Capture the cell that displays the provided text and extract its [X, Y] central coordinate. 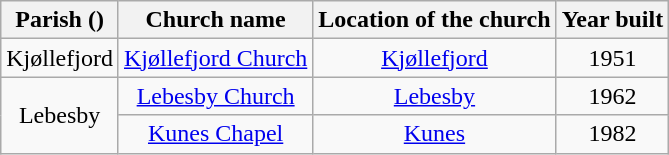
Kjøllefjord Church [215, 58]
1962 [612, 96]
Lebesby Church [215, 96]
Kunes Chapel [215, 134]
Location of the church [434, 20]
Kunes [434, 134]
1982 [612, 134]
Year built [612, 20]
Parish () [60, 20]
Church name [215, 20]
1951 [612, 58]
